Determine the (X, Y) coordinate at the center of the cell enclosing the given text.  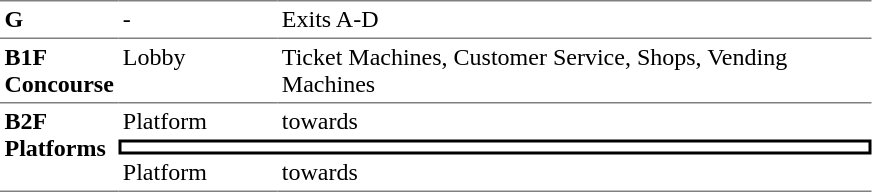
- (198, 19)
Lobby (198, 71)
B2FPlatforms (59, 148)
B1FConcourse (59, 71)
Ticket Machines, Customer Service, Shops, Vending Machines (574, 71)
Exits A-D (574, 19)
G (59, 19)
